Determine the [x, y] coordinate at the center of the cell enclosing the given text.  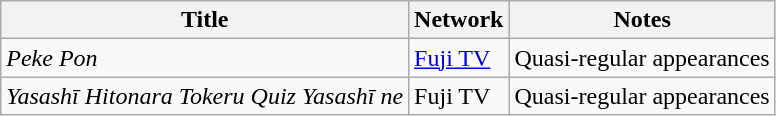
Yasashī Hitonara Tokeru Quiz Yasashī ne [205, 96]
Notes [642, 20]
Title [205, 20]
Network [459, 20]
Peke Pon [205, 58]
